Search for the cell housing the specified text and yield its [x, y] center coordinate. 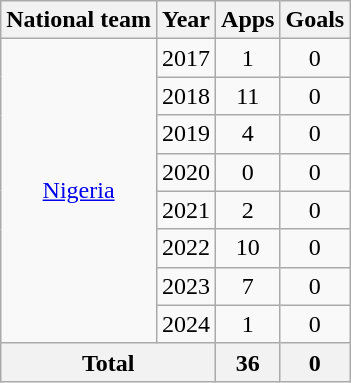
4 [248, 134]
2024 [186, 324]
Total [108, 362]
2017 [186, 58]
2023 [186, 286]
36 [248, 362]
2020 [186, 172]
2018 [186, 96]
11 [248, 96]
National team [79, 20]
Apps [248, 20]
7 [248, 286]
10 [248, 248]
2022 [186, 248]
2 [248, 210]
Goals [315, 20]
2019 [186, 134]
Year [186, 20]
2021 [186, 210]
Nigeria [79, 191]
